Pinpoint the cell where the given text exists, returning its [X, Y] midpoint coordinate. 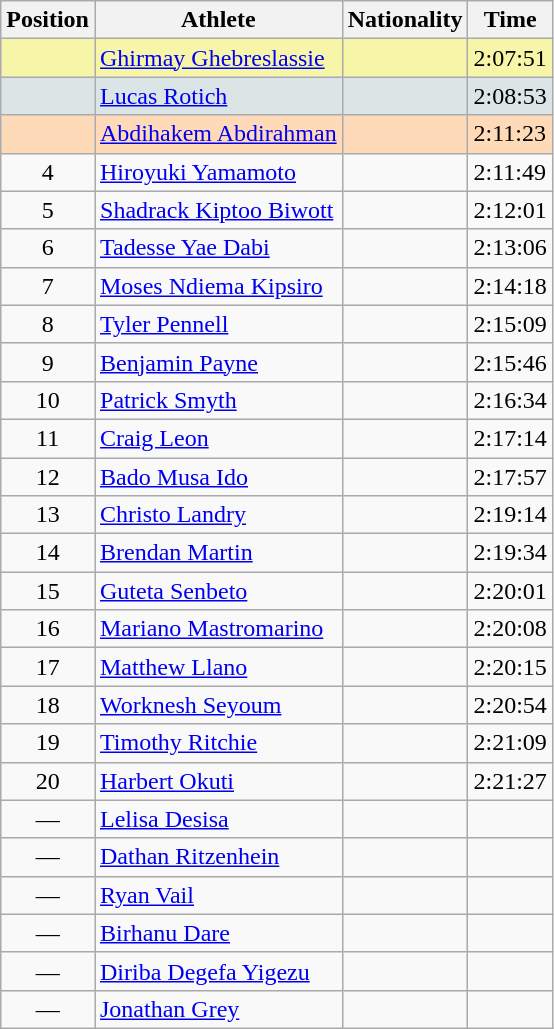
13 [48, 515]
Lucas Rotich [218, 96]
2:15:46 [510, 362]
12 [48, 477]
Time [510, 20]
Guteta Senbeto [218, 591]
2:19:14 [510, 515]
Diriba Degefa Yigezu [218, 971]
6 [48, 248]
2:14:18 [510, 286]
9 [48, 362]
Worknesh Seyoum [218, 705]
2:13:06 [510, 248]
Brendan Martin [218, 553]
Tyler Pennell [218, 324]
Birhanu Dare [218, 933]
18 [48, 705]
17 [48, 667]
2:20:54 [510, 705]
Mariano Mastromarino [218, 629]
2:11:49 [510, 172]
2:11:23 [510, 134]
Craig Leon [218, 438]
2:07:51 [510, 58]
Christo Landry [218, 515]
16 [48, 629]
2:19:34 [510, 553]
Patrick Smyth [218, 400]
Nationality [405, 20]
Athlete [218, 20]
10 [48, 400]
Position [48, 20]
Shadrack Kiptoo Biwott [218, 210]
Timothy Ritchie [218, 743]
2:12:01 [510, 210]
2:17:57 [510, 477]
2:20:15 [510, 667]
Ryan Vail [218, 895]
Ghirmay Ghebreslassie [218, 58]
2:21:27 [510, 781]
20 [48, 781]
Matthew Llano [218, 667]
4 [48, 172]
14 [48, 553]
Lelisa Desisa [218, 819]
Tadesse Yae Dabi [218, 248]
2:17:14 [510, 438]
15 [48, 591]
11 [48, 438]
Bado Musa Ido [218, 477]
2:21:09 [510, 743]
2:16:34 [510, 400]
2:15:09 [510, 324]
Benjamin Payne [218, 362]
2:08:53 [510, 96]
19 [48, 743]
Moses Ndiema Kipsiro [218, 286]
5 [48, 210]
Hiroyuki Yamamoto [218, 172]
2:20:01 [510, 591]
Abdihakem Abdirahman [218, 134]
7 [48, 286]
2:20:08 [510, 629]
8 [48, 324]
Jonathan Grey [218, 1009]
Dathan Ritzenhein [218, 857]
Harbert Okuti [218, 781]
